Return the [X, Y] coordinate for the center point of the cell that contains the specified text.  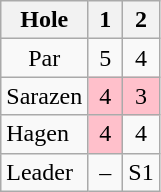
Sarazen [44, 96]
2 [141, 20]
5 [106, 58]
Par [44, 58]
S1 [141, 172]
1 [106, 20]
Hagen [44, 134]
3 [141, 96]
Leader [44, 172]
– [106, 172]
Hole [44, 20]
